Identify which cell holds the provided text, then report its [x, y] central coordinate. 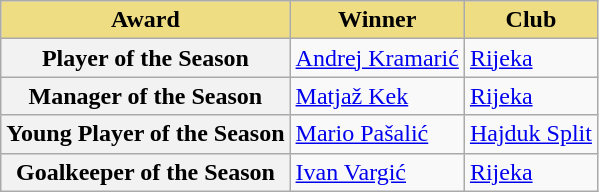
Goalkeeper of the Season [146, 172]
Hajduk Split [530, 134]
Manager of the Season [146, 96]
Matjaž Kek [377, 96]
Player of the Season [146, 58]
Ivan Vargić [377, 172]
Winner [377, 20]
Award [146, 20]
Club [530, 20]
Young Player of the Season [146, 134]
Andrej Kramarić [377, 58]
Mario Pašalić [377, 134]
